Locate the cell with the specified text and output its (X, Y) center coordinate. 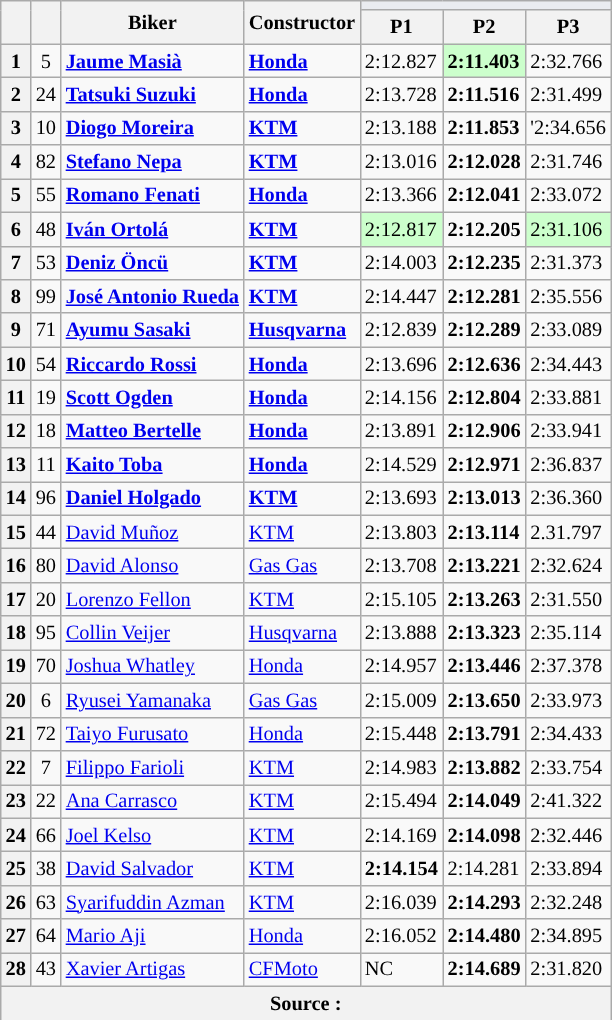
2:33.881 (568, 397)
3 (16, 128)
2:15.009 (402, 700)
José Antonio Rueda (152, 296)
Ana Carrasco (152, 801)
44 (46, 532)
9 (16, 330)
2:13.013 (484, 498)
2:35.114 (568, 633)
2:12.281 (484, 296)
14 (16, 498)
2:15.448 (402, 734)
99 (46, 296)
2:41.322 (568, 801)
Ryusei Yamanaka (152, 700)
Filippo Farioli (152, 767)
2:13.446 (484, 666)
2:13.366 (402, 195)
70 (46, 666)
2:36.360 (568, 498)
2:11.853 (484, 128)
2:33.894 (568, 868)
Joel Kelso (152, 835)
72 (46, 734)
2:12.839 (402, 330)
Collin Veijer (152, 633)
2:12.971 (484, 465)
2:13.728 (402, 94)
2:13.221 (484, 565)
2:14.293 (484, 902)
2:13.323 (484, 633)
2:32.446 (568, 835)
P1 (402, 27)
2:13.708 (402, 565)
17 (16, 599)
2:13.696 (402, 364)
2:13.263 (484, 599)
Jaume Masià (152, 61)
2:11.516 (484, 94)
2:15.105 (402, 599)
'2:34.656 (568, 128)
54 (46, 364)
2:14.156 (402, 397)
82 (46, 162)
Diogo Moreira (152, 128)
2:14.983 (402, 767)
Riccardo Rossi (152, 364)
NC (402, 969)
2:32.624 (568, 565)
4 (16, 162)
2 (16, 94)
2:33.973 (568, 700)
Biker (152, 22)
2:12.804 (484, 397)
2:31.373 (568, 263)
2:34.433 (568, 734)
Constructor (302, 22)
2:13.114 (484, 532)
2:34.443 (568, 364)
95 (46, 633)
96 (46, 498)
2:14.529 (402, 465)
2:33.941 (568, 431)
2.31.797 (568, 532)
2:12.636 (484, 364)
2:33.072 (568, 195)
66 (46, 835)
2:12.235 (484, 263)
2:12.817 (402, 229)
23 (16, 801)
2:14.003 (402, 263)
Daniel Holgado (152, 498)
2:12.906 (484, 431)
Deniz Öncü (152, 263)
CFMoto (302, 969)
Matteo Bertelle (152, 431)
Mario Aji (152, 936)
Stefano Nepa (152, 162)
2:32.248 (568, 902)
Romano Fenati (152, 195)
Kaito Toba (152, 465)
Syarifuddin Azman (152, 902)
2:31.550 (568, 599)
2:33.089 (568, 330)
2:13.650 (484, 700)
2:13.803 (402, 532)
63 (46, 902)
2:37.378 (568, 666)
43 (46, 969)
David Salvador (152, 868)
2:14.169 (402, 835)
2:31.820 (568, 969)
2:14.154 (402, 868)
2:31.106 (568, 229)
2:35.556 (568, 296)
2:31.499 (568, 94)
71 (46, 330)
80 (46, 565)
2:36.837 (568, 465)
Xavier Artigas (152, 969)
25 (16, 868)
2:14.281 (484, 868)
2:15.494 (402, 801)
2:12.041 (484, 195)
2:14.447 (402, 296)
8 (16, 296)
26 (16, 902)
David Muñoz (152, 532)
2:13.188 (402, 128)
2:13.791 (484, 734)
1 (16, 61)
2:11.403 (484, 61)
21 (16, 734)
Iván Ortolá (152, 229)
Joshua Whatley (152, 666)
2:14.689 (484, 969)
64 (46, 936)
48 (46, 229)
2:33.754 (568, 767)
2:12.289 (484, 330)
Source : (306, 1003)
38 (46, 868)
P2 (484, 27)
David Alonso (152, 565)
P3 (568, 27)
2:32.766 (568, 61)
2:12.205 (484, 229)
Lorenzo Fellon (152, 599)
2:16.039 (402, 902)
2:34.895 (568, 936)
2:16.052 (402, 936)
2:14.049 (484, 801)
55 (46, 195)
2:14.098 (484, 835)
Tatsuki Suzuki (152, 94)
2:13.882 (484, 767)
12 (16, 431)
2:13.888 (402, 633)
2:31.746 (568, 162)
2:13.693 (402, 498)
2:14.480 (484, 936)
2:14.957 (402, 666)
Scott Ogden (152, 397)
27 (16, 936)
15 (16, 532)
28 (16, 969)
16 (16, 565)
Ayumu Sasaki (152, 330)
2:13.016 (402, 162)
2:12.028 (484, 162)
53 (46, 263)
2:13.891 (402, 431)
Taiyo Furusato (152, 734)
13 (16, 465)
2:12.827 (402, 61)
